Find where the given text appears and provide that cell's center as (x, y) coordinate. 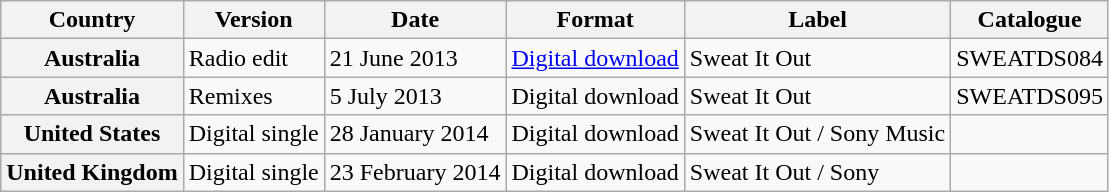
Format (595, 20)
Version (254, 20)
United States (92, 134)
5 July 2013 (415, 96)
21 June 2013 (415, 58)
23 February 2014 (415, 172)
Radio edit (254, 58)
Label (817, 20)
SWEATDS084 (1030, 58)
SWEATDS095 (1030, 96)
Catalogue (1030, 20)
28 January 2014 (415, 134)
United Kingdom (92, 172)
Date (415, 20)
Remixes (254, 96)
Sweat It Out / Sony Music (817, 134)
Country (92, 20)
Sweat It Out / Sony (817, 172)
